Find where the given text appears and provide that cell's center as [x, y] coordinate. 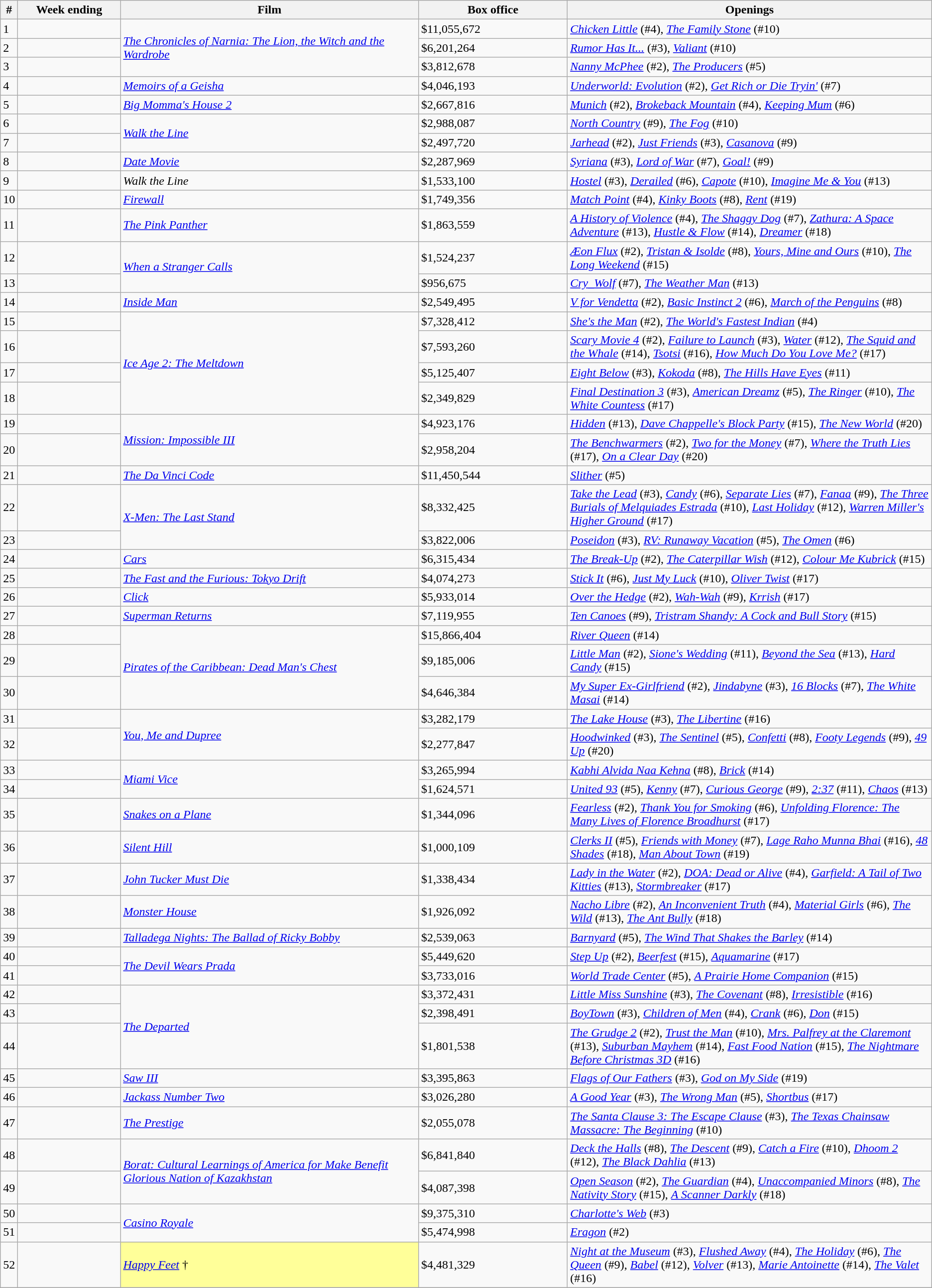
$2,497,720 [493, 142]
A History of Violence (#4), The Shaggy Dog (#7), Zathura: A Space Adventure (#13), Hustle & Flow (#14), Dreamer (#18) [750, 225]
$9,185,006 [493, 660]
18 [9, 398]
$3,026,280 [493, 1097]
The Da Vinci Code [270, 475]
Hidden (#13), Dave Chappelle's Block Party (#15), The New World (#20) [750, 424]
42 [9, 994]
15 [9, 321]
The Fast and the Furious: Tokyo Drift [270, 578]
$9,375,310 [493, 1213]
46 [9, 1097]
Click [270, 597]
16 [9, 347]
X-Men: The Last Stand [270, 517]
Lady in the Water (#2), DOA: Dead or Alive (#4), Garfield: A Tail of Two Kitties (#13), Stormbreaker (#17) [750, 880]
$1,000,109 [493, 847]
Cars [270, 559]
$4,923,176 [493, 424]
The Lake House (#3), The Libertine (#16) [750, 719]
$5,125,407 [493, 373]
$2,958,204 [493, 449]
Monster House [270, 911]
Pirates of the Caribbean: Dead Man's Chest [270, 667]
$4,481,329 [493, 1265]
Nanny McPhee (#2), The Producers (#5) [750, 67]
Poseidon (#3), RV: Runaway Vacation (#5), The Omen (#6) [750, 540]
$1,926,092 [493, 911]
$2,055,078 [493, 1123]
Syriana (#3), Lord of War (#7), Goal! (#9) [750, 161]
33 [9, 770]
Chicken Little (#4), The Family Stone (#10) [750, 29]
47 [9, 1123]
2 [9, 48]
17 [9, 373]
45 [9, 1078]
Week ending [69, 10]
$2,277,847 [493, 744]
$1,533,100 [493, 180]
$4,046,193 [493, 86]
6 [9, 124]
49 [9, 1187]
$2,287,969 [493, 161]
25 [9, 578]
$3,812,678 [493, 67]
Over the Hedge (#2), Wah-Wah (#9), Krrish (#17) [750, 597]
Happy Feet † [270, 1265]
Nacho Libre (#2), An Inconvenient Truth (#4), Material Girls (#6), The Wild (#13), The Ant Bully (#18) [750, 911]
$1,524,237 [493, 257]
22 [9, 508]
3 [9, 67]
11 [9, 225]
Kabhi Alvida Naa Kehna (#8), Brick (#14) [750, 770]
Jackass Number Two [270, 1097]
Superman Returns [270, 616]
V for Vendetta (#2), Basic Instinct 2 (#6), March of the Penguins (#8) [750, 302]
$3,265,994 [493, 770]
Casino Royale [270, 1223]
32 [9, 744]
You, Me and Dupree [270, 735]
Æon Flux (#2), Tristan & Isolde (#8), Yours, Mine and Ours (#10), The Long Weekend (#15) [750, 257]
BoyTown (#3), Children of Men (#4), Crank (#6), Don (#15) [750, 1013]
21 [9, 475]
43 [9, 1013]
31 [9, 719]
My Super Ex-Girlfriend (#2), Jindabyne (#3), 16 Blocks (#7), The White Masai (#14) [750, 693]
$8,332,425 [493, 508]
Little Man (#2), Sione's Wedding (#11), Beyond the Sea (#13), Hard Candy (#15) [750, 660]
$2,988,087 [493, 124]
Flags of Our Fathers (#3), God on My Side (#19) [750, 1078]
$956,675 [493, 283]
Box office [493, 10]
Night at the Museum (#3), Flushed Away (#4), The Holiday (#6), The Queen (#9), Babel (#12), Volver (#13), Marie Antoinette (#14), The Valet (#16) [750, 1265]
John Tucker Must Die [270, 880]
48 [9, 1156]
Silent Hill [270, 847]
The Prestige [270, 1123]
36 [9, 847]
$3,733,016 [493, 975]
Hostel (#3), Derailed (#6), Capote (#10), Imagine Me & You (#13) [750, 180]
The Santa Clause 3: The Escape Clause (#3), The Texas Chainsaw Massacre: The Beginning (#10) [750, 1123]
1 [9, 29]
35 [9, 815]
12 [9, 257]
$5,933,014 [493, 597]
$7,328,412 [493, 321]
Jarhead (#2), Just Friends (#3), Casanova (#9) [750, 142]
8 [9, 161]
Little Miss Sunshine (#3), The Covenant (#8), Irresistible (#16) [750, 994]
She's the Man (#2), The World's Fastest Indian (#4) [750, 321]
The Departed [270, 1027]
30 [9, 693]
When a Stranger Calls [270, 267]
4 [9, 86]
$4,074,273 [493, 578]
Munich (#2), Brokeback Mountain (#4), Keeping Mum (#6) [750, 105]
Underworld: Evolution (#2), Get Rich or Die Tryin' (#7) [750, 86]
28 [9, 635]
$3,822,006 [493, 540]
$1,344,096 [493, 815]
50 [9, 1213]
20 [9, 449]
29 [9, 660]
Final Destination 3 (#3), American Dreamz (#5), The Ringer (#10), The White Countess (#17) [750, 398]
Stick It (#6), Just My Luck (#10), Oliver Twist (#17) [750, 578]
$1,863,559 [493, 225]
$6,201,264 [493, 48]
$1,338,434 [493, 880]
Slither (#5) [750, 475]
23 [9, 540]
The Devil Wears Prada [270, 966]
Scary Movie 4 (#2), Failure to Launch (#3), Water (#12), The Squid and the Whale (#14), Tsotsi (#16), How Much Do You Love Me? (#17) [750, 347]
Inside Man [270, 302]
39 [9, 937]
$1,624,571 [493, 789]
$2,539,063 [493, 937]
Clerks II (#5), Friends with Money (#7), Lage Raho Munna Bhai (#16), 48 Shades (#18), Man About Town (#19) [750, 847]
38 [9, 911]
$4,646,384 [493, 693]
Hoodwinked (#3), The Sentinel (#5), Confetti (#8), Footy Legends (#9), 49 Up (#20) [750, 744]
$2,549,495 [493, 302]
Snakes on a Plane [270, 815]
$11,055,672 [493, 29]
$3,395,863 [493, 1078]
Eight Below (#3), Kokoda (#8), The Hills Have Eyes (#11) [750, 373]
River Queen (#14) [750, 635]
24 [9, 559]
Saw III [270, 1078]
Date Movie [270, 161]
19 [9, 424]
$2,667,816 [493, 105]
Match Point (#4), Kinky Boots (#8), Rent (#19) [750, 199]
9 [9, 180]
$2,349,829 [493, 398]
26 [9, 597]
5 [9, 105]
$7,119,955 [493, 616]
Cry_Wolf (#7), The Weather Man (#13) [750, 283]
27 [9, 616]
7 [9, 142]
Openings [750, 10]
Miami Vice [270, 779]
$1,801,538 [493, 1046]
Fearless (#2), Thank You for Smoking (#6), Unfolding Florence: The Many Lives of Florence Broadhurst (#17) [750, 815]
United 93 (#5), Kenny (#7), Curious George (#9), 2:37 (#11), Chaos (#13) [750, 789]
The Pink Panther [270, 225]
$3,282,179 [493, 719]
$1,749,356 [493, 199]
North Country (#9), The Fog (#10) [750, 124]
34 [9, 789]
$11,450,544 [493, 475]
51 [9, 1232]
$2,398,491 [493, 1013]
Eragon (#2) [750, 1232]
Borat: Cultural Learnings of America for Make Benefit Glorious Nation of Kazakhstan [270, 1171]
Firewall [270, 199]
37 [9, 880]
Deck the Halls (#8), The Descent (#9), Catch a Fire (#10), Dhoom 2 (#12), The Black Dahlia (#13) [750, 1156]
$4,087,398 [493, 1187]
Talladega Nights: The Ballad of Ricky Bobby [270, 937]
Rumor Has It... (#3), Valiant (#10) [750, 48]
The Benchwarmers (#2), Two for the Money (#7), Where the Truth Lies (#17), On a Clear Day (#20) [750, 449]
The Chronicles of Narnia: The Lion, the Witch and the Wardrobe [270, 48]
Memoirs of a Geisha [270, 86]
$6,841,840 [493, 1156]
Film [270, 10]
$7,593,260 [493, 347]
$15,866,404 [493, 635]
$3,372,431 [493, 994]
40 [9, 956]
13 [9, 283]
A Good Year (#3), The Wrong Man (#5), Shortbus (#17) [750, 1097]
$6,315,434 [493, 559]
14 [9, 302]
Open Season (#2), The Guardian (#4), Unaccompanied Minors (#8), The Nativity Story (#15), A Scanner Darkly (#18) [750, 1187]
10 [9, 199]
Barnyard (#5), The Wind That Shakes the Barley (#14) [750, 937]
Ice Age 2: The Meltdown [270, 363]
52 [9, 1265]
# [9, 10]
The Break-Up (#2), The Caterpillar Wish (#12), Colour Me Kubrick (#15) [750, 559]
44 [9, 1046]
Ten Canoes (#9), Tristram Shandy: A Cock and Bull Story (#15) [750, 616]
Mission: Impossible III [270, 440]
Charlotte's Web (#3) [750, 1213]
41 [9, 975]
$5,449,620 [493, 956]
World Trade Center (#5), A Prairie Home Companion (#15) [750, 975]
Step Up (#2), Beerfest (#15), Aquamarine (#17) [750, 956]
Big Momma's House 2 [270, 105]
$5,474,998 [493, 1232]
